Search for the cell housing the specified text and yield its (x, y) center coordinate. 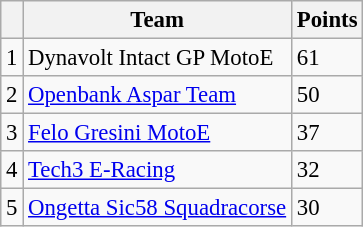
Dynavolt Intact GP MotoE (158, 58)
30 (326, 208)
4 (12, 170)
3 (12, 133)
37 (326, 133)
Team (158, 20)
Ongetta Sic58 Squadracorse (158, 208)
5 (12, 208)
1 (12, 58)
32 (326, 170)
Tech3 E-Racing (158, 170)
Felo Gresini MotoE (158, 133)
50 (326, 95)
61 (326, 58)
Points (326, 20)
2 (12, 95)
Openbank Aspar Team (158, 95)
